From the cell containing the given text, extract its center point as (x, y) coordinate. 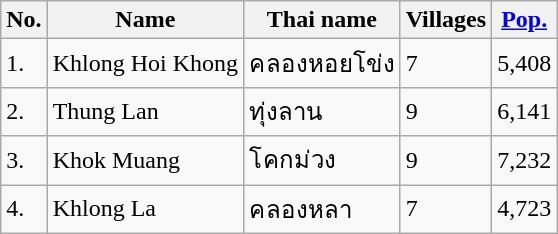
Thai name (322, 20)
5,408 (524, 64)
Villages (446, 20)
Thung Lan (145, 112)
Name (145, 20)
Khok Muang (145, 160)
Pop. (524, 20)
2. (24, 112)
คลองหอยโข่ง (322, 64)
โคกม่วง (322, 160)
No. (24, 20)
Khlong La (145, 208)
7,232 (524, 160)
4. (24, 208)
4,723 (524, 208)
1. (24, 64)
ทุ่งลาน (322, 112)
คลองหลา (322, 208)
3. (24, 160)
6,141 (524, 112)
Khlong Hoi Khong (145, 64)
